Extract the (X, Y) coordinate from the center of the cell holding the provided text.  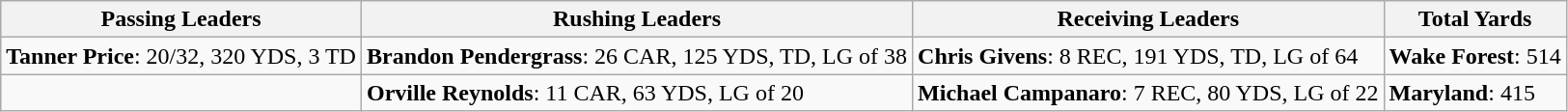
Rushing Leaders (637, 19)
Maryland: 415 (1474, 93)
Tanner Price: 20/32, 320 YDS, 3 TD (181, 56)
Wake Forest: 514 (1474, 56)
Receiving Leaders (1148, 19)
Chris Givens: 8 REC, 191 YDS, TD, LG of 64 (1148, 56)
Total Yards (1474, 19)
Passing Leaders (181, 19)
Michael Campanaro: 7 REC, 80 YDS, LG of 22 (1148, 93)
Orville Reynolds: 11 CAR, 63 YDS, LG of 20 (637, 93)
Brandon Pendergrass: 26 CAR, 125 YDS, TD, LG of 38 (637, 56)
